Identify which cell holds the provided text, then report its (x, y) central coordinate. 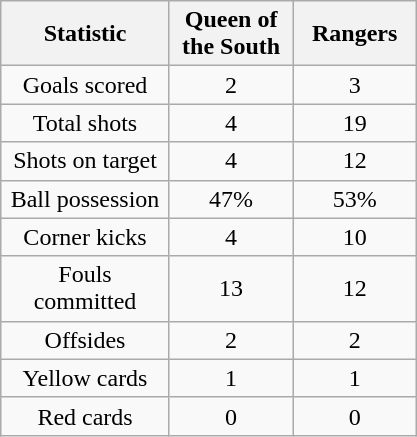
47% (231, 199)
Total shots (86, 123)
Offsides (86, 340)
Red cards (86, 416)
Statistic (86, 34)
13 (231, 288)
Yellow cards (86, 378)
Goals scored (86, 85)
10 (355, 237)
Ball possession (86, 199)
Rangers (355, 34)
Corner kicks (86, 237)
Fouls committed (86, 288)
Shots on target (86, 161)
53% (355, 199)
3 (355, 85)
Queen of the South (231, 34)
19 (355, 123)
